Identify which cell holds the provided text, then report its (X, Y) central coordinate. 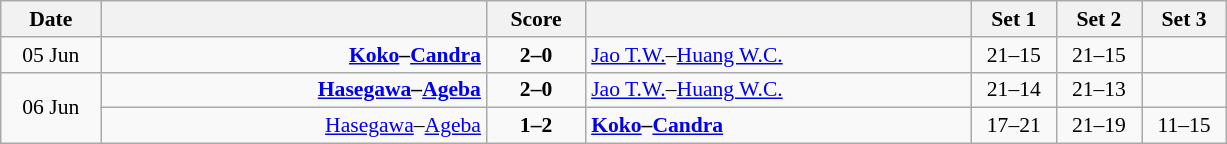
06 Jun (51, 108)
Set 2 (1098, 19)
21–19 (1098, 126)
11–15 (1184, 126)
21–14 (1014, 90)
05 Jun (51, 55)
Set 3 (1184, 19)
1–2 (536, 126)
Score (536, 19)
17–21 (1014, 126)
Date (51, 19)
21–13 (1098, 90)
Set 1 (1014, 19)
